Output the [X, Y] coordinate of the center of the cell containing the given text.  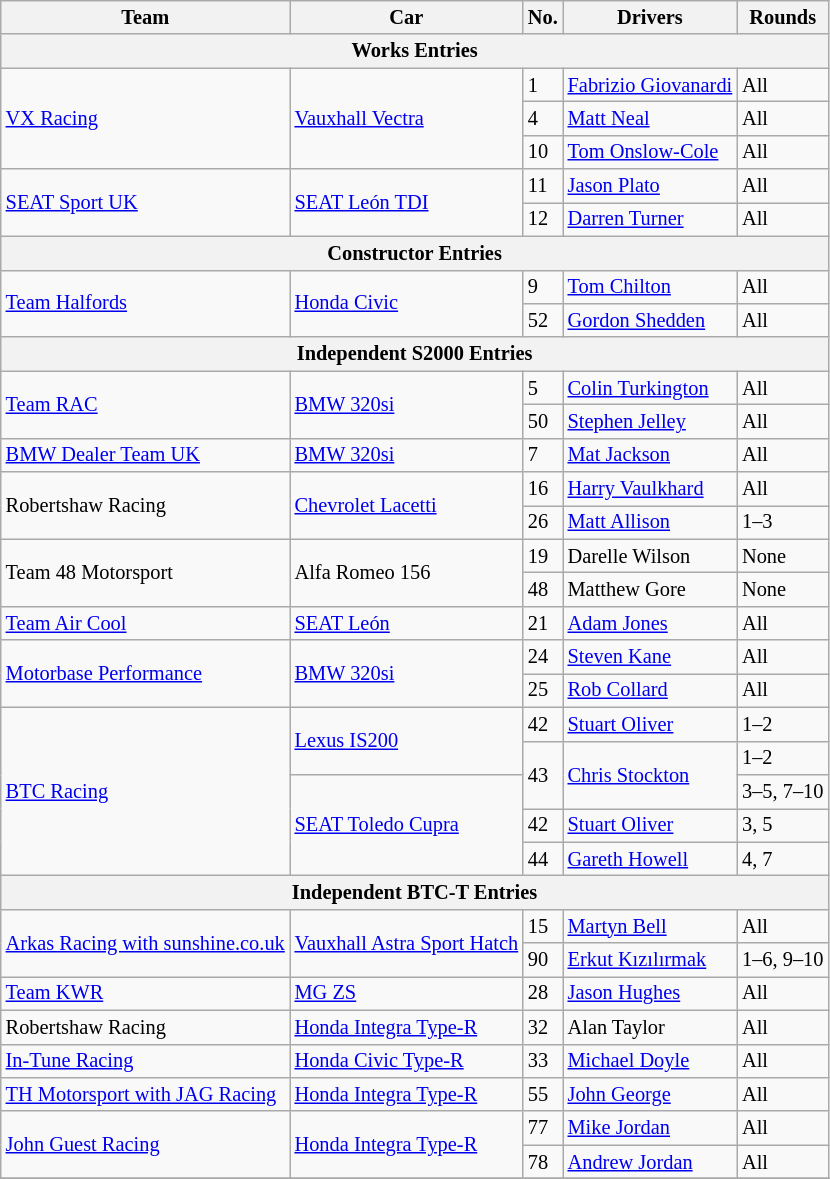
Chevrolet Lacetti [406, 506]
3–5, 7–10 [782, 791]
Matt Neal [650, 118]
John Guest Racing [146, 1144]
Matt Allison [650, 522]
77 [543, 1128]
Mike Jordan [650, 1128]
Tom Chilton [650, 287]
Team Air Cool [146, 623]
MG ZS [406, 993]
25 [543, 690]
TH Motorsport with JAG Racing [146, 1094]
19 [543, 556]
10 [543, 152]
26 [543, 522]
Lexus IS200 [406, 740]
Jason Plato [650, 186]
44 [543, 859]
90 [543, 960]
33 [543, 1061]
SEAT Sport UK [146, 202]
Alan Taylor [650, 1027]
SEAT León [406, 623]
7 [543, 455]
Fabrizio Giovanardi [650, 85]
21 [543, 623]
5 [543, 388]
Car [406, 17]
VX Racing [146, 118]
78 [543, 1162]
Jason Hughes [650, 993]
BMW Dealer Team UK [146, 455]
12 [543, 219]
Darelle Wilson [650, 556]
Honda Civic Type-R [406, 1061]
1–6, 9–10 [782, 960]
28 [543, 993]
52 [543, 320]
Erkut Kızılırmak [650, 960]
16 [543, 489]
55 [543, 1094]
Alfa Romeo 156 [406, 572]
John George [650, 1094]
Steven Kane [650, 657]
Drivers [650, 17]
4, 7 [782, 859]
15 [543, 926]
Independent BTC-T Entries [415, 892]
Arkas Racing with sunshine.co.uk [146, 942]
Darren Turner [650, 219]
Vauxhall Astra Sport Hatch [406, 942]
11 [543, 186]
1 [543, 85]
Vauxhall Vectra [406, 118]
In-Tune Racing [146, 1061]
No. [543, 17]
SEAT León TDI [406, 202]
1–3 [782, 522]
9 [543, 287]
Team Halfords [146, 304]
24 [543, 657]
BTC Racing [146, 791]
Gareth Howell [650, 859]
Mat Jackson [650, 455]
Michael Doyle [650, 1061]
3, 5 [782, 825]
Gordon Shedden [650, 320]
Tom Onslow-Cole [650, 152]
Team KWR [146, 993]
Independent S2000 Entries [415, 354]
Constructor Entries [415, 253]
Colin Turkington [650, 388]
Martyn Bell [650, 926]
43 [543, 774]
Rob Collard [650, 690]
Team RAC [146, 404]
Stephen Jelley [650, 421]
50 [543, 421]
SEAT Toledo Cupra [406, 824]
48 [543, 589]
Matthew Gore [650, 589]
Motorbase Performance [146, 674]
Honda Civic [406, 304]
Chris Stockton [650, 774]
Team [146, 17]
Andrew Jordan [650, 1162]
Team 48 Motorsport [146, 572]
4 [543, 118]
Adam Jones [650, 623]
Harry Vaulkhard [650, 489]
32 [543, 1027]
Works Entries [415, 51]
Rounds [782, 17]
